Scan for the cell matching the given text and deliver its [x, y] coordinate at center. 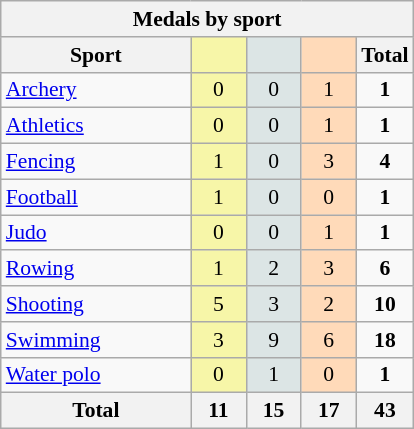
Medals by sport [208, 19]
Rowing [96, 269]
Water polo [96, 375]
Archery [96, 90]
4 [384, 162]
10 [384, 304]
Football [96, 197]
43 [384, 411]
Fencing [96, 162]
Swimming [96, 340]
15 [274, 411]
9 [274, 340]
5 [218, 304]
Sport [96, 55]
11 [218, 411]
Judo [96, 233]
17 [328, 411]
Shooting [96, 304]
18 [384, 340]
Athletics [96, 126]
